Detect which cell encompasses the target text, then output its [X, Y] center coordinate. 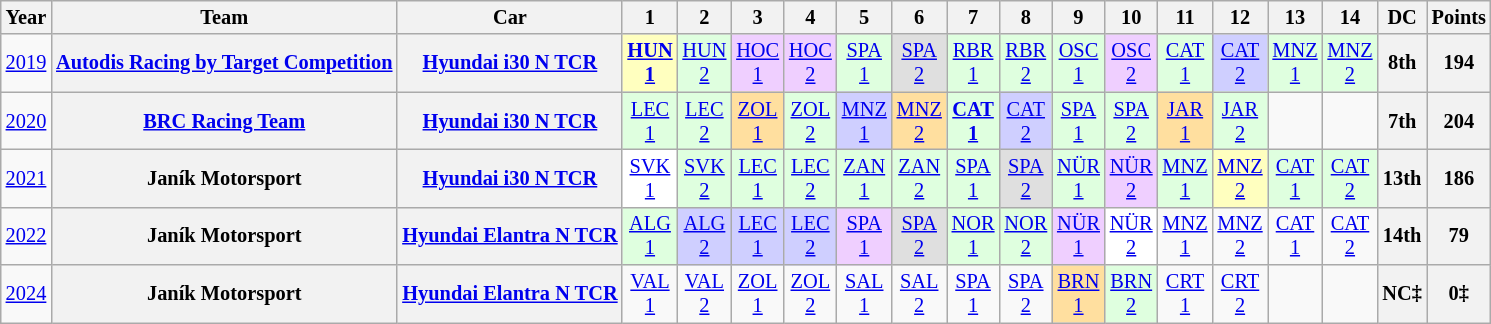
2024 [26, 294]
ALG1 [650, 236]
4 [810, 17]
Autodis Racing by Target Competition [224, 63]
2020 [26, 121]
2022 [26, 236]
2 [704, 17]
ALG2 [704, 236]
9 [1078, 17]
14 [1350, 17]
Points [1459, 17]
OSC1 [1078, 63]
VAL1 [650, 294]
HOC2 [810, 63]
13 [1296, 17]
RBR1 [974, 63]
2019 [26, 63]
NOR2 [1026, 236]
1 [650, 17]
JAR2 [1240, 121]
2021 [26, 178]
SVK2 [704, 178]
CRT2 [1240, 294]
ZAN1 [864, 178]
12 [1240, 17]
10 [1132, 17]
CRT1 [1186, 294]
SVK1 [650, 178]
194 [1459, 63]
VAL2 [704, 294]
RBR2 [1026, 63]
NOR1 [974, 236]
ZAN2 [920, 178]
OSC2 [1132, 63]
BRN2 [1132, 294]
0‡ [1459, 294]
204 [1459, 121]
5 [864, 17]
7th [1402, 121]
HOC1 [758, 63]
BRC Racing Team [224, 121]
11 [1186, 17]
NC‡ [1402, 294]
7 [974, 17]
JAR1 [1186, 121]
SAL2 [920, 294]
8th [1402, 63]
HUN2 [704, 63]
79 [1459, 236]
BRN1 [1078, 294]
Year [26, 17]
Team [224, 17]
186 [1459, 178]
13th [1402, 178]
8 [1026, 17]
Car [510, 17]
HUN1 [650, 63]
DC [1402, 17]
14th [1402, 236]
6 [920, 17]
SAL1 [864, 294]
3 [758, 17]
